Output the [X, Y] coordinate of the center of the cell containing the given text.  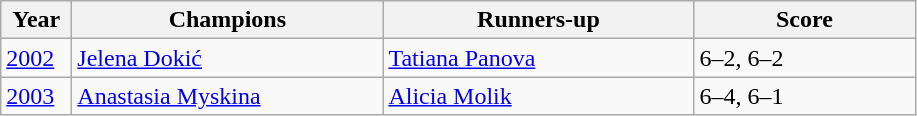
Jelena Dokić [228, 58]
Tatiana Panova [538, 58]
Runners-up [538, 20]
Alicia Molik [538, 96]
6–4, 6–1 [804, 96]
2002 [36, 58]
2003 [36, 96]
Champions [228, 20]
6–2, 6–2 [804, 58]
Score [804, 20]
Anastasia Myskina [228, 96]
Year [36, 20]
